Detect which cell encompasses the target text, then output its [X, Y] center coordinate. 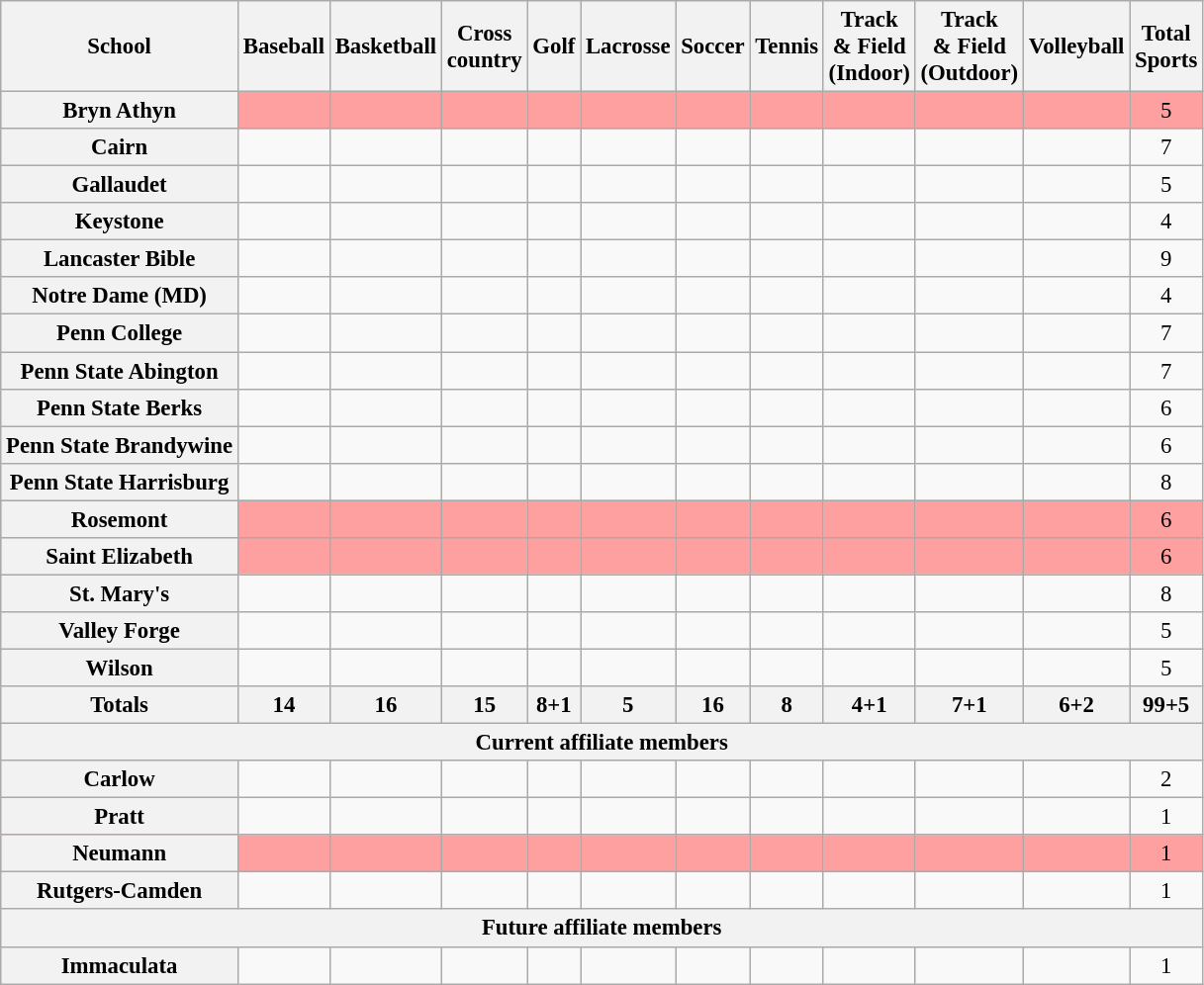
6+2 [1076, 705]
Volleyball [1076, 46]
Basketball [386, 46]
Saint Elizabeth [120, 557]
Track& Field(Outdoor) [970, 46]
Totals [120, 705]
2 [1166, 779]
Penn State Brandywine [120, 445]
TotalSports [1166, 46]
Wilson [120, 668]
8+1 [554, 705]
Golf [554, 46]
14 [283, 705]
Penn State Berks [120, 407]
Pratt [120, 817]
Rutgers-Camden [120, 891]
St. Mary's [120, 593]
Neumann [120, 853]
99+5 [1166, 705]
Lancaster Bible [120, 259]
Baseball [283, 46]
Crosscountry [485, 46]
Lacrosse [628, 46]
Valley Forge [120, 631]
15 [485, 705]
School [120, 46]
Tennis [787, 46]
7+1 [970, 705]
Cairn [120, 147]
9 [1166, 259]
Soccer [712, 46]
Track& Field(Indoor) [869, 46]
Current affiliate members [602, 743]
Rosemont [120, 519]
4+1 [869, 705]
Bryn Athyn [120, 111]
Penn State Abington [120, 371]
Notre Dame (MD) [120, 296]
Penn College [120, 333]
Immaculata [120, 965]
Penn State Harrisburg [120, 482]
Carlow [120, 779]
Future affiliate members [602, 929]
Keystone [120, 222]
Gallaudet [120, 185]
